Locate the cell with the specified text and output its (X, Y) center coordinate. 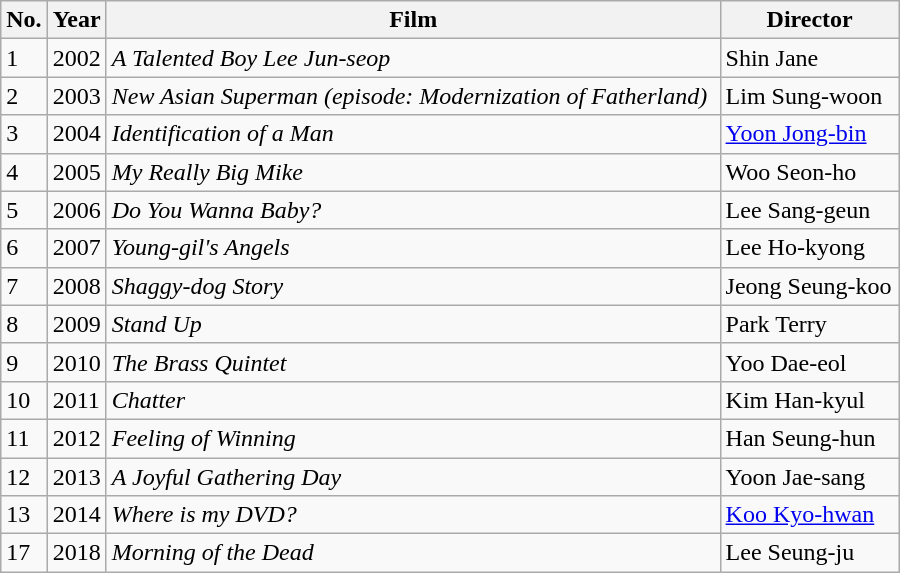
A Talented Boy Lee Jun-seop (413, 58)
2010 (76, 362)
2013 (76, 477)
Yoon Jae-sang (810, 477)
2002 (76, 58)
2012 (76, 438)
Kim Han-kyul (810, 400)
Koo Kyo-hwan (810, 515)
Lee Ho-kyong (810, 248)
Lim Sung-woon (810, 96)
2004 (76, 134)
Identification of a Man (413, 134)
Shin Jane (810, 58)
Where is my DVD? (413, 515)
12 (24, 477)
Film (413, 20)
Han Seung-hun (810, 438)
10 (24, 400)
Yoo Dae-eol (810, 362)
2006 (76, 210)
Stand Up (413, 324)
2009 (76, 324)
17 (24, 553)
Young-gil's Angels (413, 248)
6 (24, 248)
Yoon Jong-bin (810, 134)
5 (24, 210)
2008 (76, 286)
4 (24, 172)
2011 (76, 400)
Woo Seon-ho (810, 172)
2018 (76, 553)
Year (76, 20)
1 (24, 58)
2014 (76, 515)
2005 (76, 172)
2 (24, 96)
13 (24, 515)
3 (24, 134)
11 (24, 438)
Feeling of Winning (413, 438)
Morning of the Dead (413, 553)
Park Terry (810, 324)
Lee Sang-geun (810, 210)
8 (24, 324)
2003 (76, 96)
Do You Wanna Baby? (413, 210)
My Really Big Mike (413, 172)
Chatter (413, 400)
Lee Seung-ju (810, 553)
The Brass Quintet (413, 362)
No. (24, 20)
Shaggy-dog Story (413, 286)
A Joyful Gathering Day (413, 477)
New Asian Superman (episode: Modernization of Fatherland) (413, 96)
9 (24, 362)
Director (810, 20)
7 (24, 286)
Jeong Seung-koo (810, 286)
2007 (76, 248)
